Output the [X, Y] coordinate of the center of the cell containing the given text.  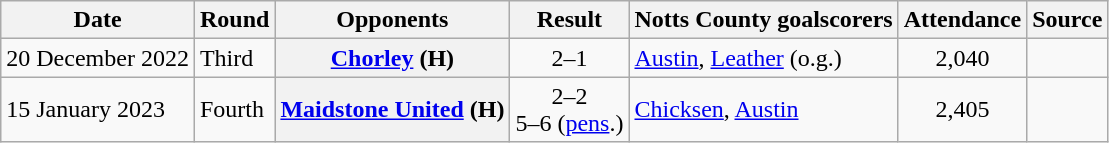
Opponents [392, 20]
2–2 5–6 (pens.) [570, 110]
20 December 2022 [98, 58]
Maidstone United (H) [392, 110]
Third [234, 58]
Source [1068, 20]
Fourth [234, 110]
2,405 [962, 110]
Austin, Leather (o.g.) [764, 58]
Date [98, 20]
2,040 [962, 58]
Result [570, 20]
2–1 [570, 58]
Attendance [962, 20]
Chorley (H) [392, 58]
Notts County goalscorers [764, 20]
Round [234, 20]
Chicksen, Austin [764, 110]
15 January 2023 [98, 110]
